Scan for the cell matching the given text and deliver its (x, y) coordinate at center. 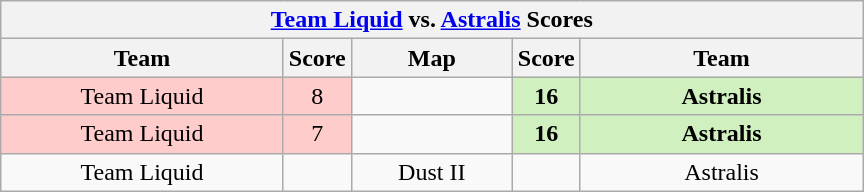
7 (317, 134)
Map (432, 58)
8 (317, 96)
Team Liquid vs. Astralis Scores (432, 20)
Dust II (432, 172)
